Detect which cell encompasses the target text, then output its [x, y] center coordinate. 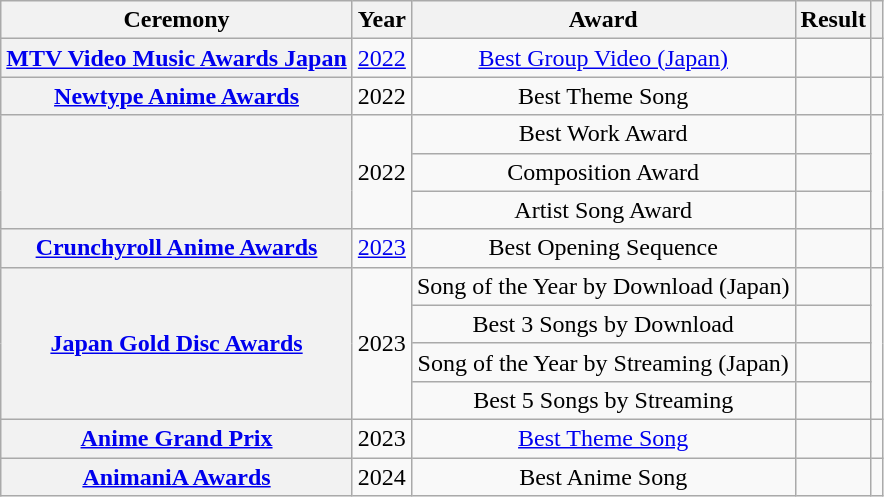
Best Opening Sequence [603, 248]
Newtype Anime Awards [177, 96]
Best 3 Songs by Download [603, 324]
Result [833, 20]
Anime Grand Prix [177, 438]
MTV Video Music Awards Japan [177, 58]
Best Work Award [603, 134]
Song of the Year by Download (Japan) [603, 286]
Ceremony [177, 20]
Japan Gold Disc Awards [177, 343]
Best Anime Song [603, 477]
Composition Award [603, 172]
Year [382, 20]
2024 [382, 477]
Best Group Video (Japan) [603, 58]
Best 5 Songs by Streaming [603, 400]
Award [603, 20]
Song of the Year by Streaming (Japan) [603, 362]
Artist Song Award [603, 210]
AnimaniA Awards [177, 477]
Crunchyroll Anime Awards [177, 248]
